Capture the cell that displays the provided text and extract its [x, y] central coordinate. 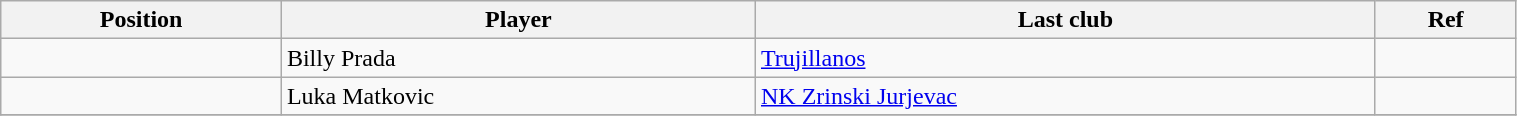
Billy Prada [518, 58]
Luka Matkovic [518, 96]
Position [142, 20]
Last club [1065, 20]
NK Zrinski Jurjevac [1065, 96]
Player [518, 20]
Ref [1446, 20]
Trujillanos [1065, 58]
